Provide the (x, y) coordinate of the cell's center where the given text is located.  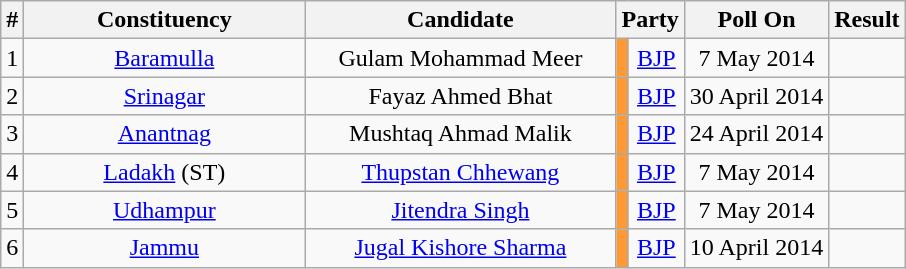
Anantnag (164, 134)
Srinagar (164, 96)
Gulam Mohammad Meer (460, 58)
5 (12, 210)
# (12, 20)
24 April 2014 (756, 134)
Candidate (460, 20)
Jitendra Singh (460, 210)
Mushtaq Ahmad Malik (460, 134)
Baramulla (164, 58)
Udhampur (164, 210)
30 April 2014 (756, 96)
1 (12, 58)
Result (867, 20)
Thupstan Chhewang (460, 172)
10 April 2014 (756, 248)
Constituency (164, 20)
Fayaz Ahmed Bhat (460, 96)
3 (12, 134)
Jugal Kishore Sharma (460, 248)
6 (12, 248)
2 (12, 96)
4 (12, 172)
Poll On (756, 20)
Ladakh (ST) (164, 172)
Jammu (164, 248)
Party (650, 20)
